Return (X, Y) of the center of cell containing provided text 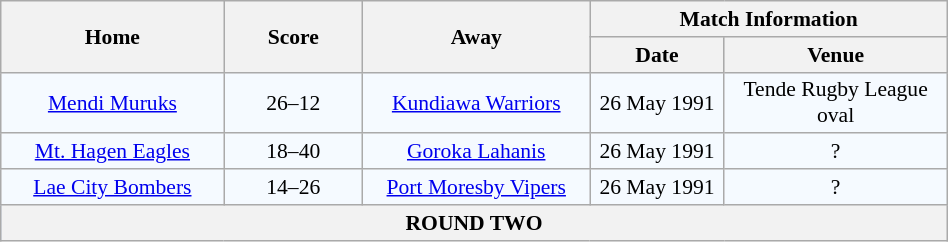
Date (657, 55)
Mt. Hagen Eagles (112, 152)
18–40 (293, 152)
Match Information (768, 19)
Score (293, 36)
Away (476, 36)
26–12 (293, 102)
Mendi Muruks (112, 102)
Home (112, 36)
Kundiawa Warriors (476, 102)
ROUND TWO (474, 223)
Goroka Lahanis (476, 152)
Venue (836, 55)
Port Moresby Vipers (476, 187)
Tende Rugby League oval (836, 102)
Lae City Bombers (112, 187)
14–26 (293, 187)
